Identify which cell holds the provided text, then report its (x, y) central coordinate. 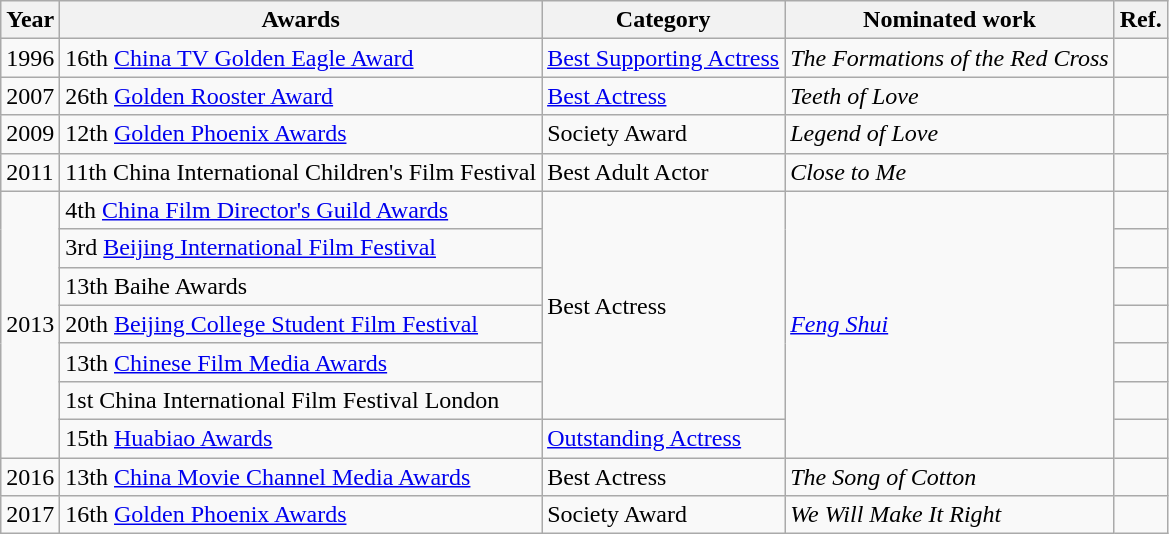
2007 (30, 96)
Close to Me (950, 172)
12th Golden Phoenix Awards (301, 134)
Legend of Love (950, 134)
Best Supporting Actress (664, 58)
2016 (30, 477)
Year (30, 20)
2013 (30, 324)
Category (664, 20)
13th Chinese Film Media Awards (301, 362)
Awards (301, 20)
2017 (30, 515)
Nominated work (950, 20)
13th China Movie Channel Media Awards (301, 477)
Teeth of Love (950, 96)
1996 (30, 58)
Best Adult Actor (664, 172)
4th China Film Director's Guild Awards (301, 210)
Feng Shui (950, 324)
2009 (30, 134)
15th Huabiao Awards (301, 438)
1st China International Film Festival London (301, 400)
3rd Beijing International Film Festival (301, 248)
The Formations of the Red Cross (950, 58)
16th China TV Golden Eagle Award (301, 58)
13th Baihe Awards (301, 286)
Outstanding Actress (664, 438)
11th China International Children's Film Festival (301, 172)
20th Beijing College Student Film Festival (301, 324)
16th Golden Phoenix Awards (301, 515)
We Will Make It Right (950, 515)
2011 (30, 172)
26th Golden Rooster Award (301, 96)
The Song of Cotton (950, 477)
Ref. (1140, 20)
